Scan for the cell matching the given text and deliver its (x, y) coordinate at center. 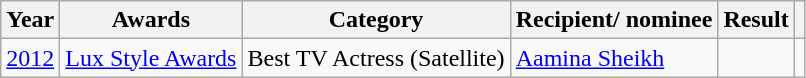
Aamina Sheikh (614, 58)
Recipient/ nominee (614, 20)
Result (756, 20)
Awards (151, 20)
Year (30, 20)
2012 (30, 58)
Best TV Actress (Satellite) (376, 58)
Lux Style Awards (151, 58)
Category (376, 20)
